Determine the [x, y] coordinate at the center of the cell enclosing the given text.  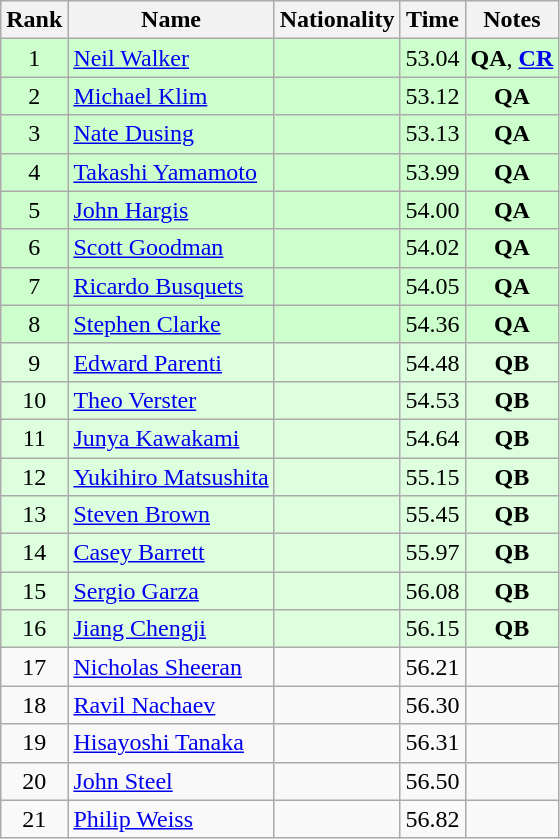
54.36 [432, 324]
John Steel [171, 781]
Ravil Nachaev [171, 705]
Ricardo Busquets [171, 286]
3 [34, 134]
QA, CR [512, 58]
Sergio Garza [171, 591]
56.50 [432, 781]
Philip Weiss [171, 819]
Takashi Yamamoto [171, 172]
54.53 [432, 400]
16 [34, 629]
Neil Walker [171, 58]
53.99 [432, 172]
4 [34, 172]
Stephen Clarke [171, 324]
1 [34, 58]
Edward Parenti [171, 362]
Steven Brown [171, 515]
14 [34, 553]
11 [34, 438]
56.21 [432, 667]
54.00 [432, 210]
53.12 [432, 96]
Jiang Chengji [171, 629]
12 [34, 477]
Rank [34, 20]
Time [432, 20]
56.30 [432, 705]
56.82 [432, 819]
54.64 [432, 438]
6 [34, 248]
53.04 [432, 58]
Michael Klim [171, 96]
56.31 [432, 743]
19 [34, 743]
Notes [512, 20]
Theo Verster [171, 400]
Hisayoshi Tanaka [171, 743]
10 [34, 400]
Nate Dusing [171, 134]
Nicholas Sheeran [171, 667]
Yukihiro Matsushita [171, 477]
9 [34, 362]
18 [34, 705]
21 [34, 819]
55.97 [432, 553]
54.02 [432, 248]
5 [34, 210]
8 [34, 324]
56.15 [432, 629]
17 [34, 667]
Casey Barrett [171, 553]
13 [34, 515]
54.05 [432, 286]
John Hargis [171, 210]
20 [34, 781]
55.15 [432, 477]
55.45 [432, 515]
7 [34, 286]
Scott Goodman [171, 248]
Name [171, 20]
53.13 [432, 134]
56.08 [432, 591]
Junya Kawakami [171, 438]
15 [34, 591]
2 [34, 96]
54.48 [432, 362]
Nationality [337, 20]
